Capture the cell that displays the provided text and extract its [X, Y] central coordinate. 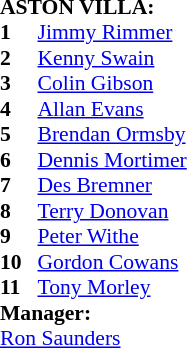
4 [19, 109]
Colin Gibson [112, 83]
2 [19, 58]
10 [19, 262]
Des Bremner [112, 185]
11 [19, 287]
Peter Withe [112, 237]
Jimmy Rimmer [112, 33]
Kenny Swain [112, 58]
Manager: [94, 313]
Allan Evans [112, 109]
Dennis Mortimer [112, 160]
6 [19, 160]
5 [19, 135]
9 [19, 237]
Tony Morley [112, 287]
Terry Donovan [112, 211]
Gordon Cowans [112, 262]
7 [19, 185]
8 [19, 211]
3 [19, 83]
1 [19, 33]
Brendan Ormsby [112, 135]
